Scan for the cell matching the given text and deliver its (X, Y) coordinate at center. 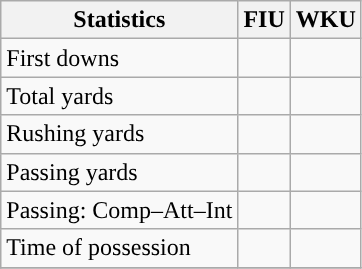
Time of possession (120, 248)
FIU (264, 20)
Statistics (120, 20)
Total yards (120, 96)
Rushing yards (120, 134)
Passing yards (120, 172)
WKU (326, 20)
Passing: Comp–Att–Int (120, 210)
First downs (120, 58)
